Detect which cell encompasses the target text, then output its [x, y] center coordinate. 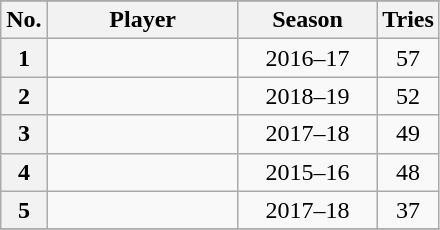
2 [24, 96]
52 [408, 96]
3 [24, 134]
4 [24, 172]
2015–16 [308, 172]
57 [408, 58]
Season [308, 20]
1 [24, 58]
Tries [408, 20]
49 [408, 134]
Player [142, 20]
No. [24, 20]
48 [408, 172]
2018–19 [308, 96]
2016–17 [308, 58]
37 [408, 210]
5 [24, 210]
